Find where the given text appears and provide that cell's center as [X, Y] coordinate. 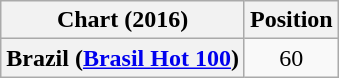
Position [291, 20]
Brazil (Brasil Hot 100) [123, 58]
60 [291, 58]
Chart (2016) [123, 20]
